For the text-containing cell, return its midpoint in [X, Y] coordinate format. 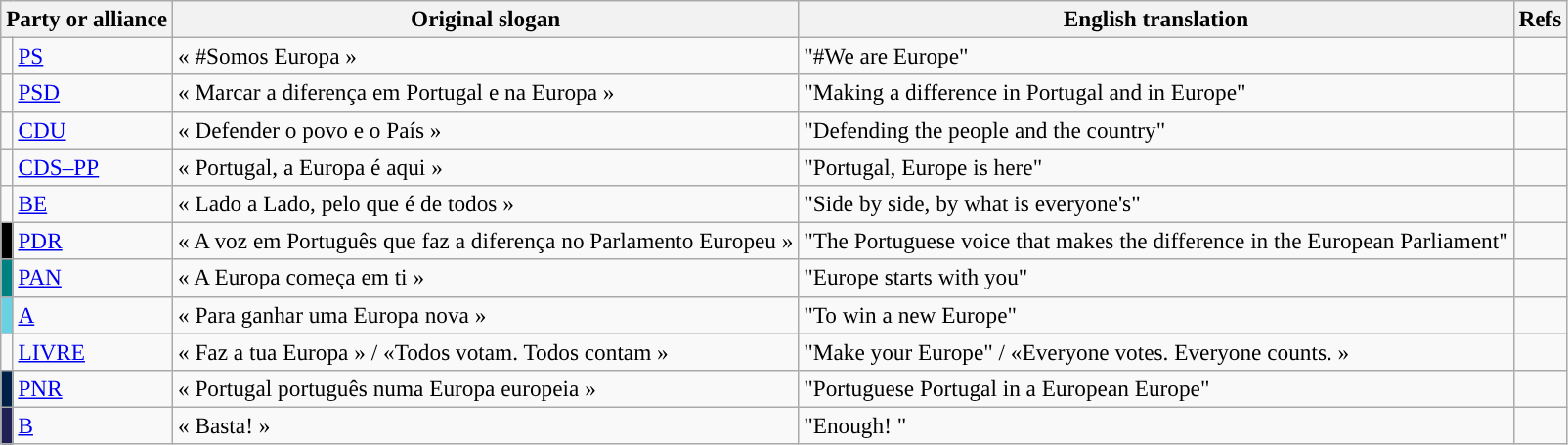
PSD [93, 93]
"To win a new Europe" [1155, 315]
« Basta! » [486, 425]
« A Europa começa em ti » [486, 278]
CDS–PP [93, 166]
"Side by side, by what is everyone's" [1155, 203]
"The Portuguese voice that makes the difference in the European Parliament" [1155, 241]
"#We are Europe" [1155, 56]
« #Somos Europa » [486, 56]
PNR [93, 388]
A [93, 315]
« Defender o povo e o País » [486, 130]
Party or alliance [87, 19]
« Para ganhar uma Europa nova » [486, 315]
English translation [1155, 19]
"Portugal, Europe is here" [1155, 166]
"Making a difference in Portugal and in Europe" [1155, 93]
« Portugal, a Europa é aqui » [486, 166]
CDU [93, 130]
PDR [93, 241]
Original slogan [486, 19]
« Lado a Lado, pelo que é de todos » [486, 203]
« Faz a tua Europa » / «Todos votam. Todos contam » [486, 351]
BE [93, 203]
LIVRE [93, 351]
« Marcar a diferença em Portugal e na Europa » [486, 93]
"Portuguese Portugal in a European Europe" [1155, 388]
B [93, 425]
"Make your Europe" / «Everyone votes. Everyone counts. » [1155, 351]
"Enough! " [1155, 425]
"Europe starts with you" [1155, 278]
PAN [93, 278]
« A voz em Português que faz a diferença no Parlamento Europeu » [486, 241]
"Defending the people and the country" [1155, 130]
PS [93, 56]
Refs [1541, 19]
« Portugal português numa Europa europeia » [486, 388]
